For the text-containing cell, return its midpoint in [X, Y] coordinate format. 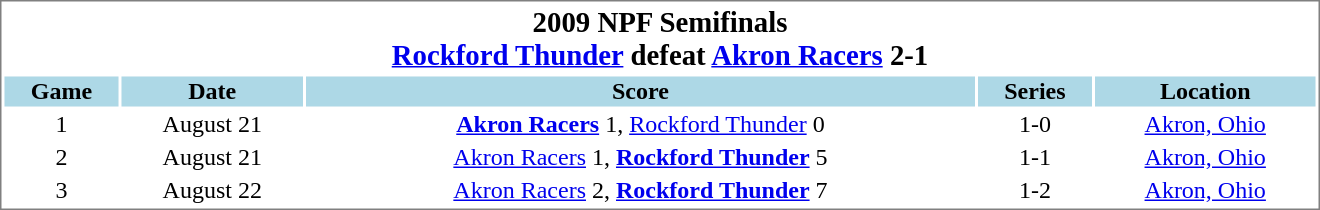
Date [212, 91]
Series [1035, 91]
Akron Racers 2, Rockford Thunder 7 [640, 191]
Location [1206, 91]
Score [640, 91]
1-2 [1035, 191]
2009 NPF SemifinalsRockford Thunder defeat Akron Racers 2-1 [660, 38]
1 [61, 125]
Akron Racers 1, Rockford Thunder 0 [640, 125]
Akron Racers 1, Rockford Thunder 5 [640, 157]
1-0 [1035, 125]
1-1 [1035, 157]
August 22 [212, 191]
3 [61, 191]
Game [61, 91]
2 [61, 157]
